Provide the (X, Y) coordinate of the cell's center where the given text is located.  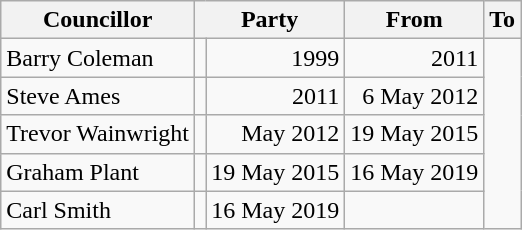
1999 (276, 58)
May 2012 (276, 134)
Trevor Wainwright (98, 134)
Councillor (98, 20)
Graham Plant (98, 172)
To (502, 20)
Steve Ames (98, 96)
Carl Smith (98, 210)
6 May 2012 (414, 96)
From (414, 20)
Barry Coleman (98, 58)
Party (270, 20)
